Pinpoint the cell where the given text exists, returning its [X, Y] midpoint coordinate. 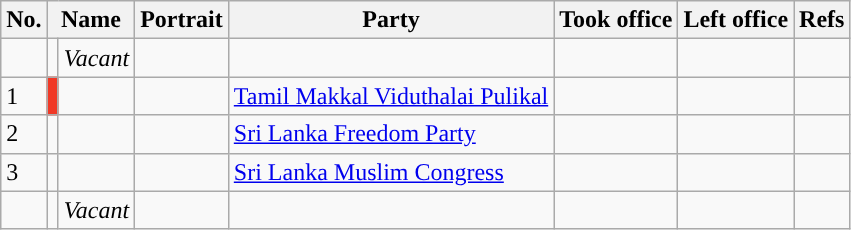
1 [24, 96]
No. [24, 20]
Left office [736, 20]
2 [24, 134]
Tamil Makkal Viduthalai Pulikal [390, 96]
3 [24, 172]
Portrait [182, 20]
Sri Lanka Freedom Party [390, 134]
Refs [822, 20]
Sri Lanka Muslim Congress [390, 172]
Name [90, 20]
Took office [616, 20]
Party [390, 20]
